Search for the cell housing the specified text and yield its [X, Y] center coordinate. 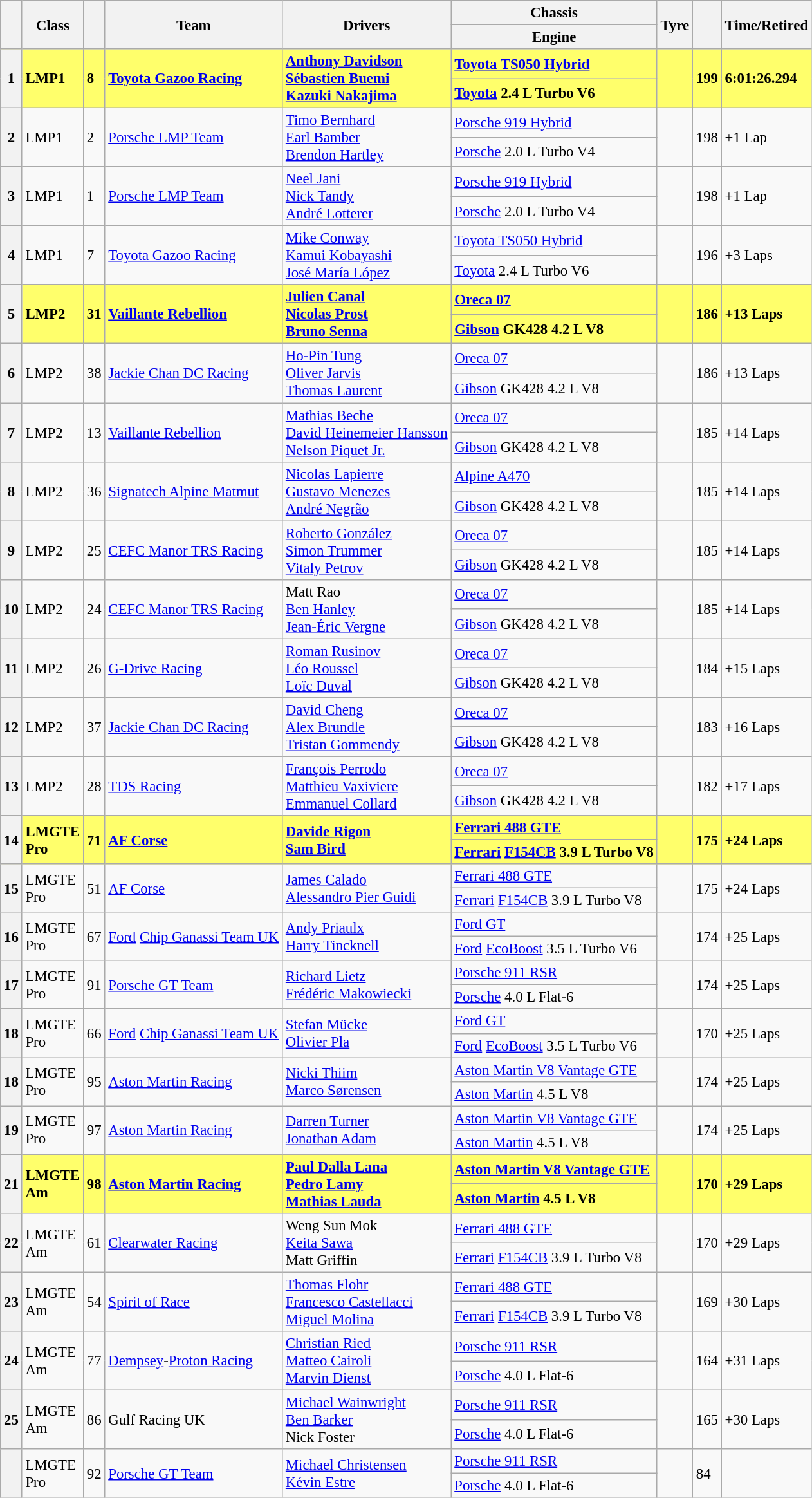
61 [94, 1243]
Ho-Pin Tung Oliver Jarvis Thomas Laurent [367, 373]
12 [12, 727]
10 [12, 609]
Class [53, 24]
François Perrodo Matthieu Vaxiviere Emmanuel Collard [367, 786]
Roberto González Simon Trummer Vitaly Petrov [367, 550]
Alpine A470 [554, 476]
Tyre [674, 24]
9 [12, 550]
Darren Turner Jonathan Adam [367, 1130]
86 [94, 1420]
Christian Ried Matteo Cairoli Marvin Dienst [367, 1361]
+3 Laps [766, 256]
+17 Laps [766, 786]
Weng Sun Mok Keita Sawa Matt Griffin [367, 1243]
23 [12, 1302]
3 [12, 196]
77 [94, 1361]
26 [94, 668]
Mike Conway Kamui Kobayashi José María López [367, 256]
164 [708, 1361]
21 [12, 1184]
Timo Bernhard Earl Bamber Brendon Hartley [367, 138]
184 [708, 668]
196 [708, 256]
Stefan Mücke Olivier Pla [367, 1034]
199 [708, 79]
Richard Lietz Frédéric Makowiecki [367, 985]
Gulf Racing UK [194, 1420]
182 [708, 786]
Nicki Thiim Marco Sørensen [367, 1081]
66 [94, 1034]
Neel Jani Nick Tandy André Lotterer [367, 196]
16 [12, 936]
Time/Retired [766, 24]
71 [94, 839]
15 [12, 888]
Team [194, 24]
91 [94, 985]
Thomas Flohr Francesco Castellacci Miguel Molina [367, 1302]
Drivers [367, 24]
Julien Canal Nicolas Prost Bruno Senna [367, 314]
+16 Laps [766, 727]
Signatech Alpine Matmut [194, 491]
54 [94, 1302]
David Cheng Alex Brundle Tristan Gommendy [367, 727]
31 [94, 314]
14 [12, 839]
183 [708, 727]
169 [708, 1302]
38 [94, 373]
Michael Christensen Kévin Estre [367, 1473]
22 [12, 1243]
92 [94, 1473]
5 [12, 314]
Michael Wainwright Ben Barker Nick Foster [367, 1420]
28 [94, 786]
98 [94, 1184]
37 [94, 727]
97 [94, 1130]
Chassis [554, 13]
TDS Racing [194, 786]
95 [94, 1081]
Engine [554, 37]
James Calado Alessandro Pier Guidi [367, 888]
51 [94, 888]
Andy Priaulx Harry Tincknell [367, 936]
19 [12, 1130]
Spirit of Race [194, 1302]
Paul Dalla Lana Pedro Lamy Mathias Lauda [367, 1184]
Mathias Beche David Heinemeier Hansson Nelson Piquet Jr. [367, 433]
84 [708, 1473]
+31 Laps [766, 1361]
Nicolas Lapierre Gustavo Menezes André Negrão [367, 491]
4 [12, 256]
+15 Laps [766, 668]
17 [12, 985]
Roman Rusinov Léo Roussel Loïc Duval [367, 668]
6:01:26.294 [766, 79]
6 [12, 373]
G-Drive Racing [194, 668]
67 [94, 936]
165 [708, 1420]
36 [94, 491]
Matt Rao Ben Hanley Jean-Éric Vergne [367, 609]
Anthony Davidson Sébastien Buemi Kazuki Nakajima [367, 79]
Dempsey-Proton Racing [194, 1361]
Clearwater Racing [194, 1243]
Davide Rigon Sam Bird [367, 839]
11 [12, 668]
